Find where the given text appears and provide that cell's center as [X, Y] coordinate. 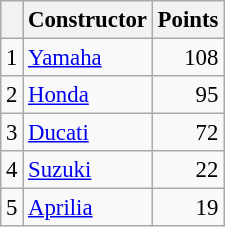
108 [188, 58]
22 [188, 170]
4 [12, 170]
Suzuki [88, 170]
1 [12, 58]
72 [188, 133]
95 [188, 95]
Honda [88, 95]
Yamaha [88, 58]
2 [12, 95]
Aprilia [88, 208]
Constructor [88, 20]
Ducati [88, 133]
19 [188, 208]
3 [12, 133]
5 [12, 208]
Points [188, 20]
